Return the [x, y] coordinate for the center point of the cell that contains the specified text.  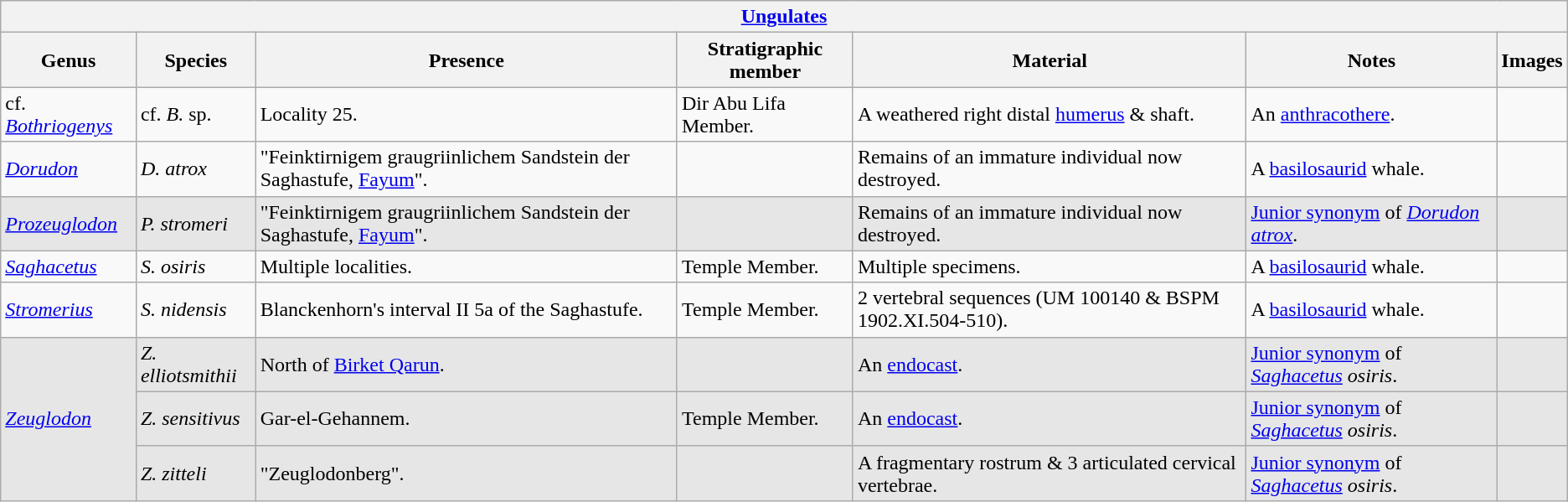
cf. Bothriogenys [69, 114]
Multiple localities. [466, 267]
Species [196, 60]
Z. zitteli [196, 473]
Dir Abu Lifa Member. [765, 114]
Gar-el-Gehannem. [466, 419]
Blanckenhorn's interval II 5a of the Saghastufe. [466, 310]
Stratigraphic member [765, 60]
Zeuglodon [69, 419]
Saghacetus [69, 267]
Material [1050, 60]
S. osiris [196, 267]
Prozeuglodon [69, 223]
Z. sensitivus [196, 419]
A weathered right distal humerus & shaft. [1050, 114]
Z. elliotsmithii [196, 364]
Genus [69, 60]
Images [1532, 60]
cf. B. sp. [196, 114]
Stromerius [69, 310]
S. nidensis [196, 310]
A fragmentary rostrum & 3 articulated cervical vertebrae. [1050, 473]
Locality 25. [466, 114]
Presence [466, 60]
Junior synonym of Dorudon atrox. [1372, 223]
An anthracothere. [1372, 114]
"Zeuglodonberg". [466, 473]
Multiple specimens. [1050, 267]
North of Birket Qarun. [466, 364]
2 vertebral sequences (UM 100140 & BSPM 1902.XI.504-510). [1050, 310]
Ungulates [784, 17]
D. atrox [196, 169]
Notes [1372, 60]
P. stromeri [196, 223]
Dorudon [69, 169]
